Scan for the cell matching the given text and deliver its [X, Y] coordinate at center. 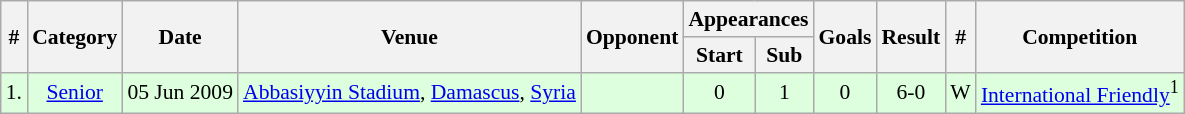
Start [719, 55]
W [960, 92]
International Friendly1 [1080, 92]
05 Jun 2009 [180, 92]
Goals [844, 36]
Category [74, 36]
Competition [1080, 36]
Result [910, 36]
1. [14, 92]
Venue [410, 36]
1 [784, 92]
Sub [784, 55]
Opponent [632, 36]
Abbasiyyin Stadium, Damascus, Syria [410, 92]
6-0 [910, 92]
Appearances [748, 19]
Date [180, 36]
Senior [74, 92]
